Identify which cell holds the provided text, then report its [X, Y] central coordinate. 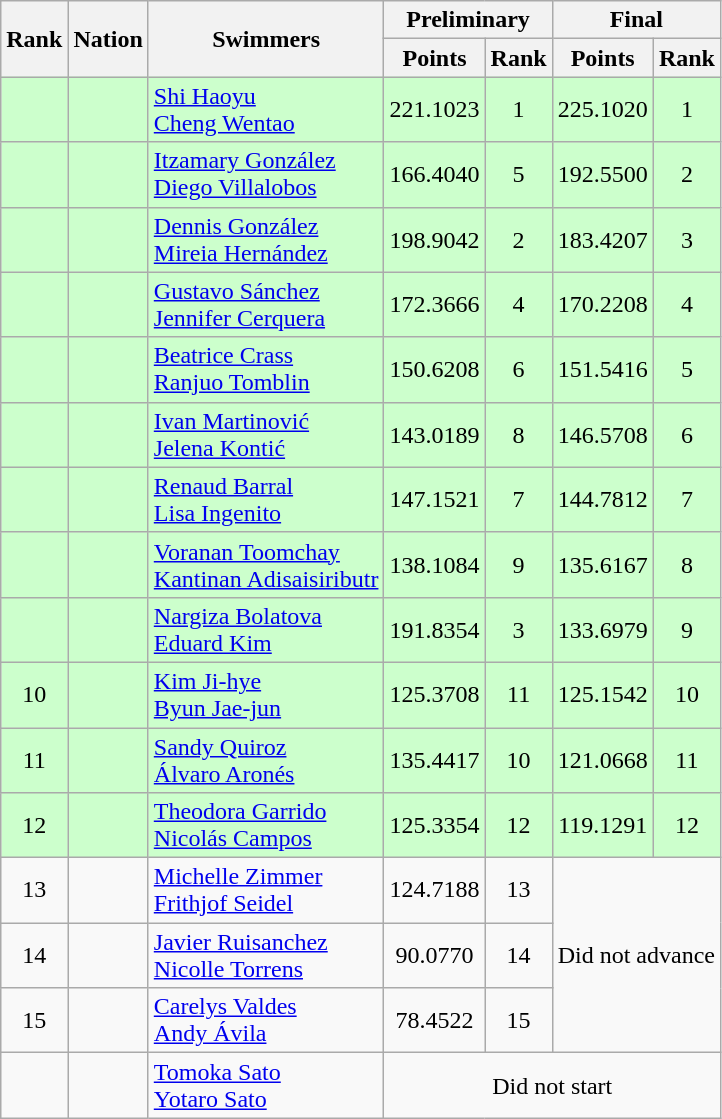
166.4040 [434, 174]
125.3708 [434, 694]
Javier RuisanchezNicolle Torrens [266, 956]
Theodora GarridoNicolás Campos [266, 826]
Did not start [552, 1086]
138.1084 [434, 564]
198.9042 [434, 240]
133.6979 [602, 630]
125.1542 [602, 694]
121.0668 [602, 760]
144.7812 [602, 500]
Beatrice CrassRanjuo Tomblin [266, 370]
135.6167 [602, 564]
Kim Ji-hyeByun Jae-jun [266, 694]
183.4207 [602, 240]
125.3354 [434, 826]
151.5416 [602, 370]
143.0189 [434, 434]
90.0770 [434, 956]
135.4417 [434, 760]
Michelle ZimmerFrithjof Seidel [266, 890]
147.1521 [434, 500]
Carelys ValdesAndy Ávila [266, 1020]
78.4522 [434, 1020]
Preliminary [468, 20]
124.7188 [434, 890]
Itzamary GonzálezDiego Villalobos [266, 174]
221.1023 [434, 110]
170.2208 [602, 304]
191.8354 [434, 630]
119.1291 [602, 826]
Ivan MartinovićJelena Kontić [266, 434]
Tomoka SatoYotaro Sato [266, 1086]
Swimmers [266, 39]
Renaud BarralLisa Ingenito [266, 500]
225.1020 [602, 110]
150.6208 [434, 370]
Sandy QuirozÁlvaro Aronés [266, 760]
Nargiza BolatovaEduard Kim [266, 630]
172.3666 [434, 304]
Shi HaoyuCheng Wentao [266, 110]
192.5500 [602, 174]
Gustavo SánchezJennifer Cerquera [266, 304]
146.5708 [602, 434]
Final [636, 20]
Dennis GonzálezMireia Hernández [266, 240]
Nation [108, 39]
Voranan ToomchayKantinan Adisaisiributr [266, 564]
Did not advance [636, 956]
